Output the (x, y) coordinate of the center of the cell containing the given text.  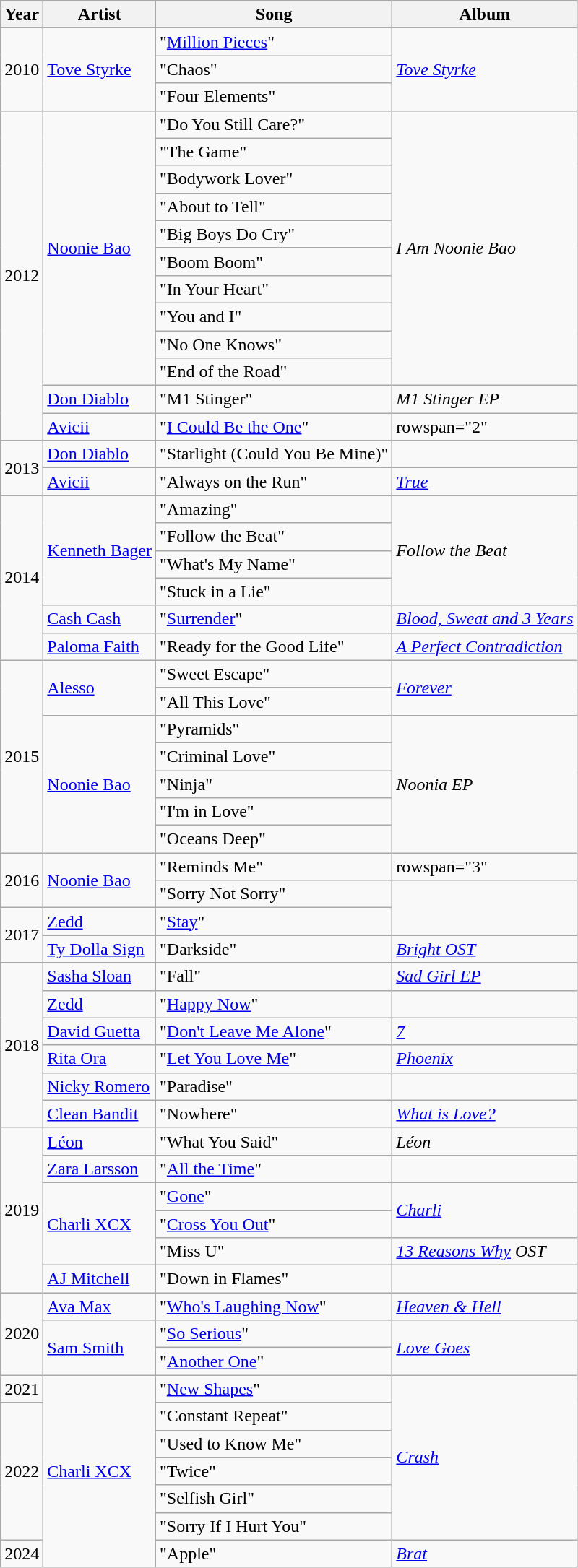
"You and I" (273, 316)
rowspan="3" (485, 867)
"Sweet Escape" (273, 674)
Ty Dolla Sign (100, 949)
"Cross You Out" (273, 1224)
2018 (22, 1045)
David Guetta (100, 1031)
"Always on the Run" (273, 482)
Kenneth Bager (100, 550)
"Do You Still Care?" (273, 124)
"I Could Be the One" (273, 427)
"Gone" (273, 1196)
AJ Mitchell (100, 1279)
I Am Noonie Bao (485, 248)
"Sorry Not Sorry" (273, 894)
Song (273, 14)
Forever (485, 688)
"Surrender" (273, 619)
"Bodywork Lover" (273, 179)
"So Serious" (273, 1334)
"Reminds Me" (273, 867)
"Miss U" (273, 1252)
"Who's Laughing Now" (273, 1307)
Phoenix (485, 1059)
Paloma Faith (100, 646)
"Stay" (273, 922)
Bright OST (485, 949)
Sasha Sloan (100, 976)
Follow the Beat (485, 550)
2022 (22, 1471)
Alesso (100, 688)
Sam Smith (100, 1348)
rowspan="2" (485, 427)
"All This Love" (273, 701)
"What's My Name" (273, 564)
"Million Pieces" (273, 42)
A Perfect Contradiction (485, 646)
"Let You Love Me" (273, 1059)
"Used to Know Me" (273, 1444)
"Ready for the Good Life" (273, 646)
"Big Boys Do Cry" (273, 234)
Sad Girl EP (485, 976)
"No One Knows" (273, 345)
Album (485, 14)
"M1 Stinger" (273, 399)
"Ninja" (273, 784)
"The Game" (273, 152)
"Twice" (273, 1471)
"Paradise" (273, 1086)
"About to Tell" (273, 207)
"New Shapes" (273, 1389)
"Another One" (273, 1361)
"Pyramids" (273, 729)
"What You Said" (273, 1141)
Crash (485, 1457)
2013 (22, 468)
2024 (22, 1554)
What is Love? (485, 1114)
"In Your Heart" (273, 289)
"Fall" (273, 976)
"Darkside" (273, 949)
Year (22, 14)
Nicky Romero (100, 1086)
2021 (22, 1389)
"Constant Repeat" (273, 1416)
"Selfish Girl" (273, 1499)
Blood, Sweat and 3 Years (485, 619)
2015 (22, 756)
"Chaos" (273, 69)
Zara Larsson (100, 1169)
"Boom Boom" (273, 261)
"End of the Road" (273, 372)
2012 (22, 276)
Noonia EP (485, 784)
Love Goes (485, 1348)
"I'm in Love" (273, 812)
"Four Elements" (273, 97)
2010 (22, 69)
"Sorry If I Hurt You" (273, 1526)
"Apple" (273, 1554)
"Oceans Deep" (273, 839)
"Down in Flames" (273, 1279)
"Criminal Love" (273, 756)
13 Reasons Why OST (485, 1252)
Heaven & Hell (485, 1307)
True (485, 482)
Charli (485, 1210)
Cash Cash (100, 619)
Ava Max (100, 1307)
2016 (22, 880)
Brat (485, 1554)
"Stuck in a Lie" (273, 592)
Artist (100, 14)
"Amazing" (273, 509)
"Happy Now" (273, 1004)
"Don't Leave Me Alone" (273, 1031)
7 (485, 1031)
"All the Time" (273, 1169)
M1 Stinger EP (485, 399)
Clean Bandit (100, 1114)
2019 (22, 1210)
2017 (22, 935)
2020 (22, 1334)
2014 (22, 578)
Rita Ora (100, 1059)
"Starlight (Could You Be Mine)" (273, 454)
"Nowhere" (273, 1114)
"Follow the Beat" (273, 537)
